Extract the (X, Y) coordinate from the center of the cell holding the provided text.  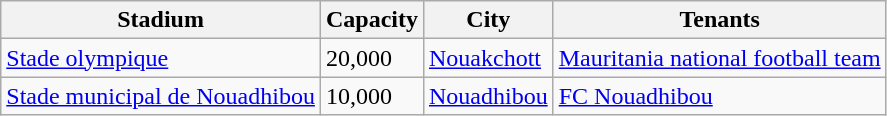
Tenants (720, 20)
Capacity (372, 20)
10,000 (372, 96)
Stadium (161, 20)
20,000 (372, 58)
Stade olympique (161, 58)
FC Nouadhibou (720, 96)
Nouakchott (488, 58)
Nouadhibou (488, 96)
Mauritania national football team (720, 58)
Stade municipal de Nouadhibou (161, 96)
City (488, 20)
